Locate the cell with the specified text and output its [x, y] center coordinate. 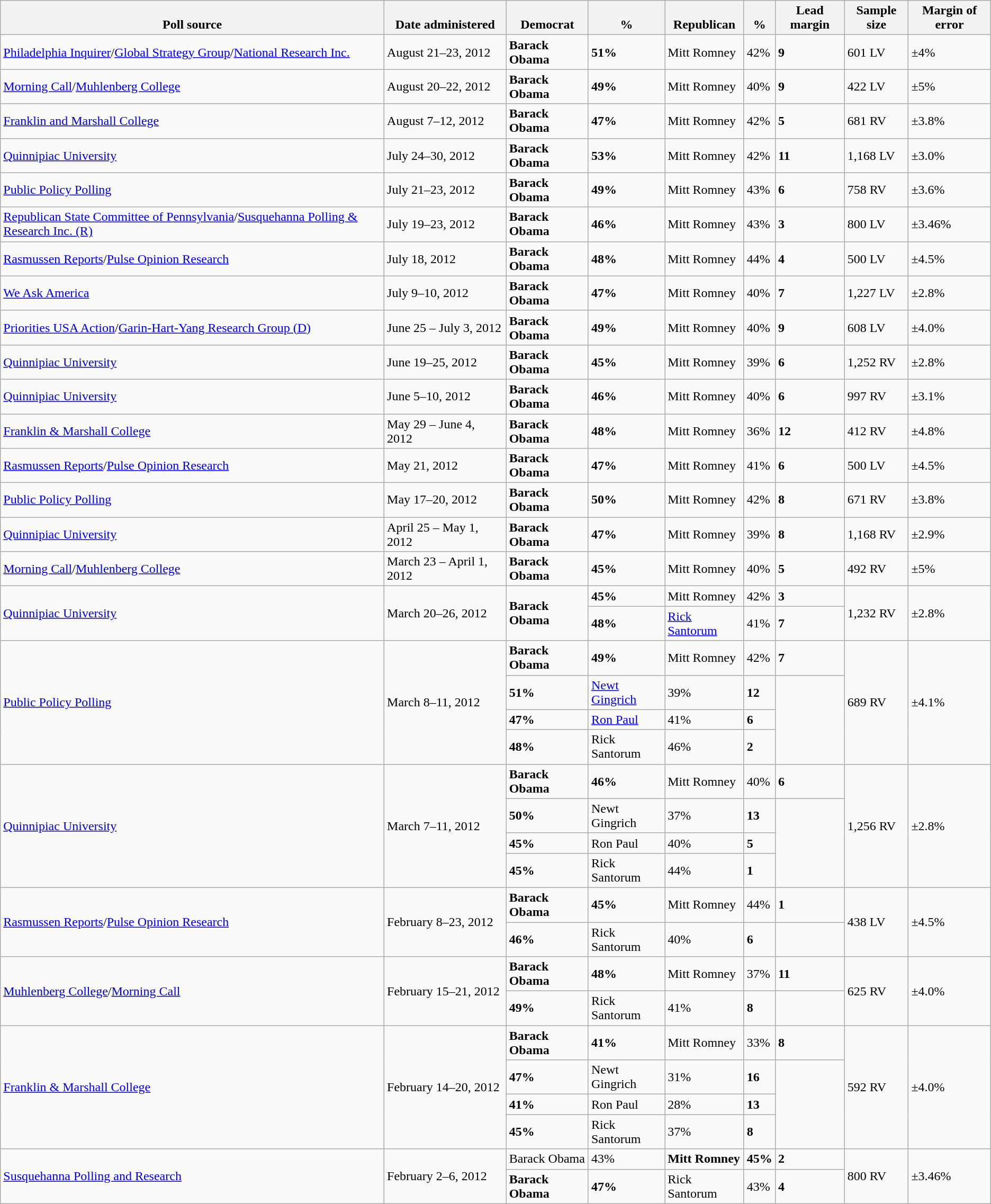
July 18, 2012 [446, 258]
±4.8% [950, 431]
±2.9% [950, 535]
31% [705, 1077]
Republican State Committee of Pennsylvania/Susquehanna Polling & Research Inc. (R) [193, 224]
997 RV [877, 396]
March 23 – April 1, 2012 [446, 569]
1,252 RV [877, 362]
August 21–23, 2012 [446, 52]
July 9–10, 2012 [446, 293]
Republican [705, 18]
Franklin and Marshall College [193, 121]
592 RV [877, 1088]
We Ask America [193, 293]
±4% [950, 52]
March 8–11, 2012 [446, 702]
800 RV [877, 1176]
±3.1% [950, 396]
Susquehanna Polling and Research [193, 1176]
May 17–20, 2012 [446, 500]
June 19–25, 2012 [446, 362]
1,256 RV [877, 826]
1,227 LV [877, 293]
800 LV [877, 224]
March 7–11, 2012 [446, 826]
Poll source [193, 18]
±3.6% [950, 190]
422 LV [877, 87]
53% [626, 156]
33% [759, 1043]
Priorities USA Action/Garin-Hart-Yang Research Group (D) [193, 327]
625 RV [877, 991]
608 LV [877, 327]
Sample size [877, 18]
492 RV [877, 569]
16 [759, 1077]
681 RV [877, 121]
March 20–26, 2012 [446, 613]
Lead margin [810, 18]
February 14–20, 2012 [446, 1088]
689 RV [877, 702]
February 8–23, 2012 [446, 922]
412 RV [877, 431]
Philadelphia Inquirer/Global Strategy Group/National Research Inc. [193, 52]
June 25 – July 3, 2012 [446, 327]
May 21, 2012 [446, 466]
August 7–12, 2012 [446, 121]
April 25 – May 1, 2012 [446, 535]
July 19–23, 2012 [446, 224]
671 RV [877, 500]
36% [759, 431]
Democrat [547, 18]
438 LV [877, 922]
28% [705, 1104]
July 24–30, 2012 [446, 156]
June 5–10, 2012 [446, 396]
758 RV [877, 190]
1,168 LV [877, 156]
Date administered [446, 18]
Muhlenberg College/Morning Call [193, 991]
May 29 – June 4, 2012 [446, 431]
Margin of error [950, 18]
February 15–21, 2012 [446, 991]
1,168 RV [877, 535]
601 LV [877, 52]
±3.0% [950, 156]
July 21–23, 2012 [446, 190]
1,232 RV [877, 613]
±4.1% [950, 702]
February 2–6, 2012 [446, 1176]
August 20–22, 2012 [446, 87]
